Extract the [X, Y] coordinate from the center of the cell holding the provided text.  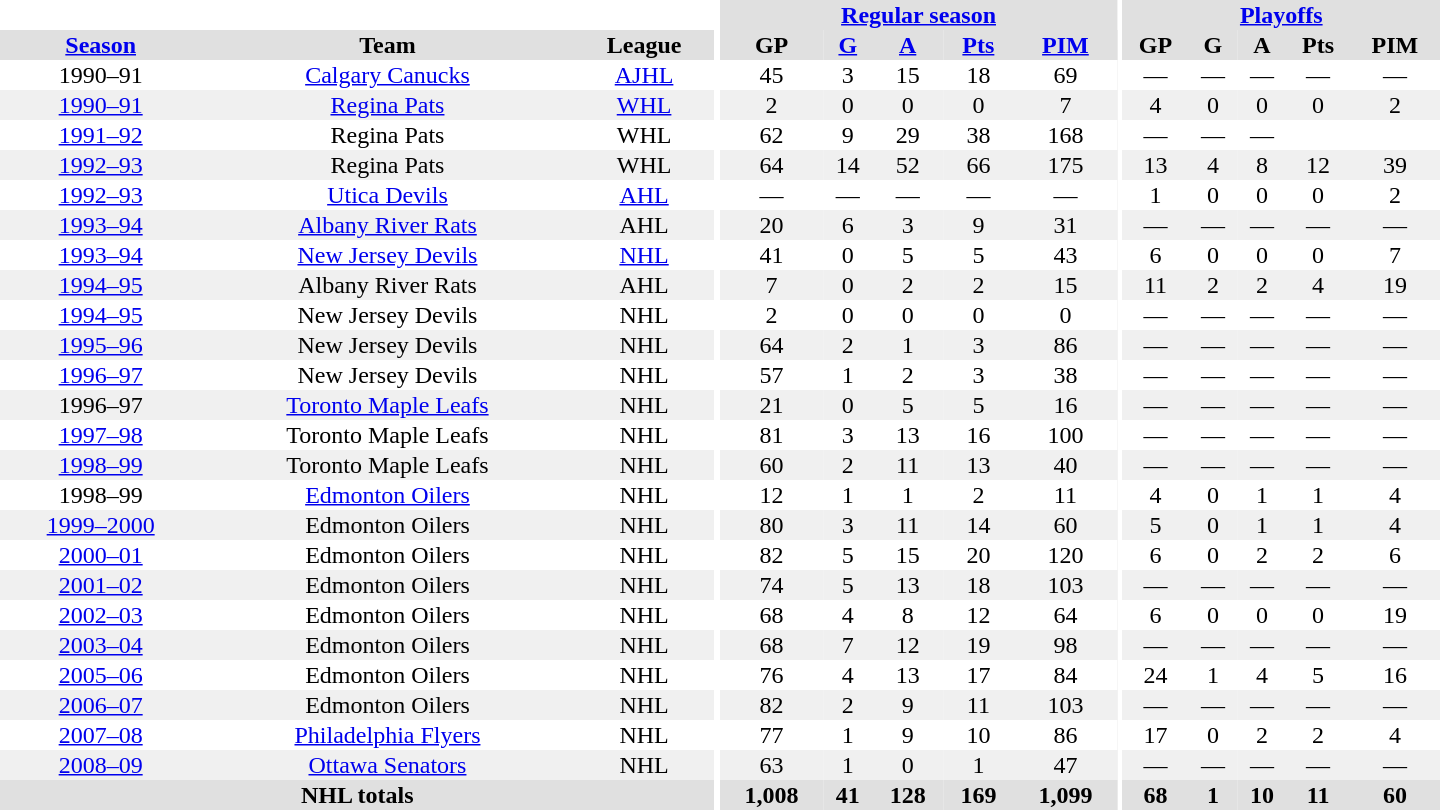
1999–2000 [100, 525]
NHL totals [357, 795]
47 [1066, 765]
2005–06 [100, 675]
169 [978, 795]
Calgary Canucks [387, 75]
120 [1066, 555]
1,099 [1066, 795]
43 [1066, 255]
Ottawa Senators [387, 765]
175 [1066, 165]
2000–01 [100, 555]
76 [772, 675]
Regular season [918, 15]
31 [1066, 225]
24 [1156, 675]
2002–03 [100, 615]
100 [1066, 435]
57 [772, 375]
168 [1066, 135]
63 [772, 765]
Season [100, 45]
29 [908, 135]
League [644, 45]
69 [1066, 75]
AJHL [644, 75]
81 [772, 435]
77 [772, 735]
2003–04 [100, 645]
Philadelphia Flyers [387, 735]
62 [772, 135]
1,008 [772, 795]
84 [1066, 675]
Playoffs [1282, 15]
66 [978, 165]
2007–08 [100, 735]
2008–09 [100, 765]
39 [1395, 165]
21 [772, 405]
128 [908, 795]
45 [772, 75]
1995–96 [100, 345]
Utica Devils [387, 195]
2006–07 [100, 705]
2001–02 [100, 585]
98 [1066, 645]
80 [772, 525]
1991–92 [100, 135]
52 [908, 165]
40 [1066, 465]
74 [772, 585]
Team [387, 45]
1997–98 [100, 435]
